Find where the given text appears and provide that cell's center as [x, y] coordinate. 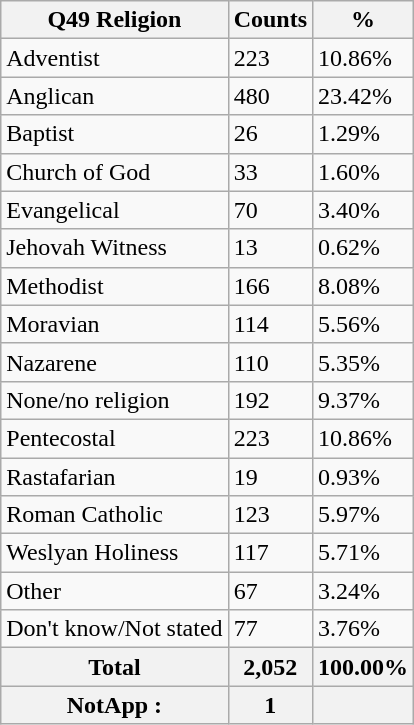
70 [270, 210]
33 [270, 172]
5.71% [364, 553]
5.97% [364, 515]
13 [270, 248]
None/no religion [114, 400]
1 [270, 705]
8.08% [364, 286]
9.37% [364, 400]
Methodist [114, 286]
Don't know/Not stated [114, 629]
114 [270, 324]
Moravian [114, 324]
Baptist [114, 134]
Rastafarian [114, 477]
Counts [270, 20]
Evangelical [114, 210]
117 [270, 553]
Pentecostal [114, 438]
0.93% [364, 477]
0.62% [364, 248]
Adventist [114, 58]
19 [270, 477]
1.60% [364, 172]
Total [114, 667]
Nazarene [114, 362]
3.24% [364, 591]
192 [270, 400]
77 [270, 629]
123 [270, 515]
166 [270, 286]
Q49 Religion [114, 20]
110 [270, 362]
100.00% [364, 667]
Roman Catholic [114, 515]
67 [270, 591]
5.35% [364, 362]
Anglican [114, 96]
480 [270, 96]
5.56% [364, 324]
1.29% [364, 134]
3.40% [364, 210]
23.42% [364, 96]
3.76% [364, 629]
Weslyan Holiness [114, 553]
Church of God [114, 172]
Other [114, 591]
26 [270, 134]
% [364, 20]
NotApp : [114, 705]
Jehovah Witness [114, 248]
2,052 [270, 667]
